Return (X, Y) of the center of cell containing provided text 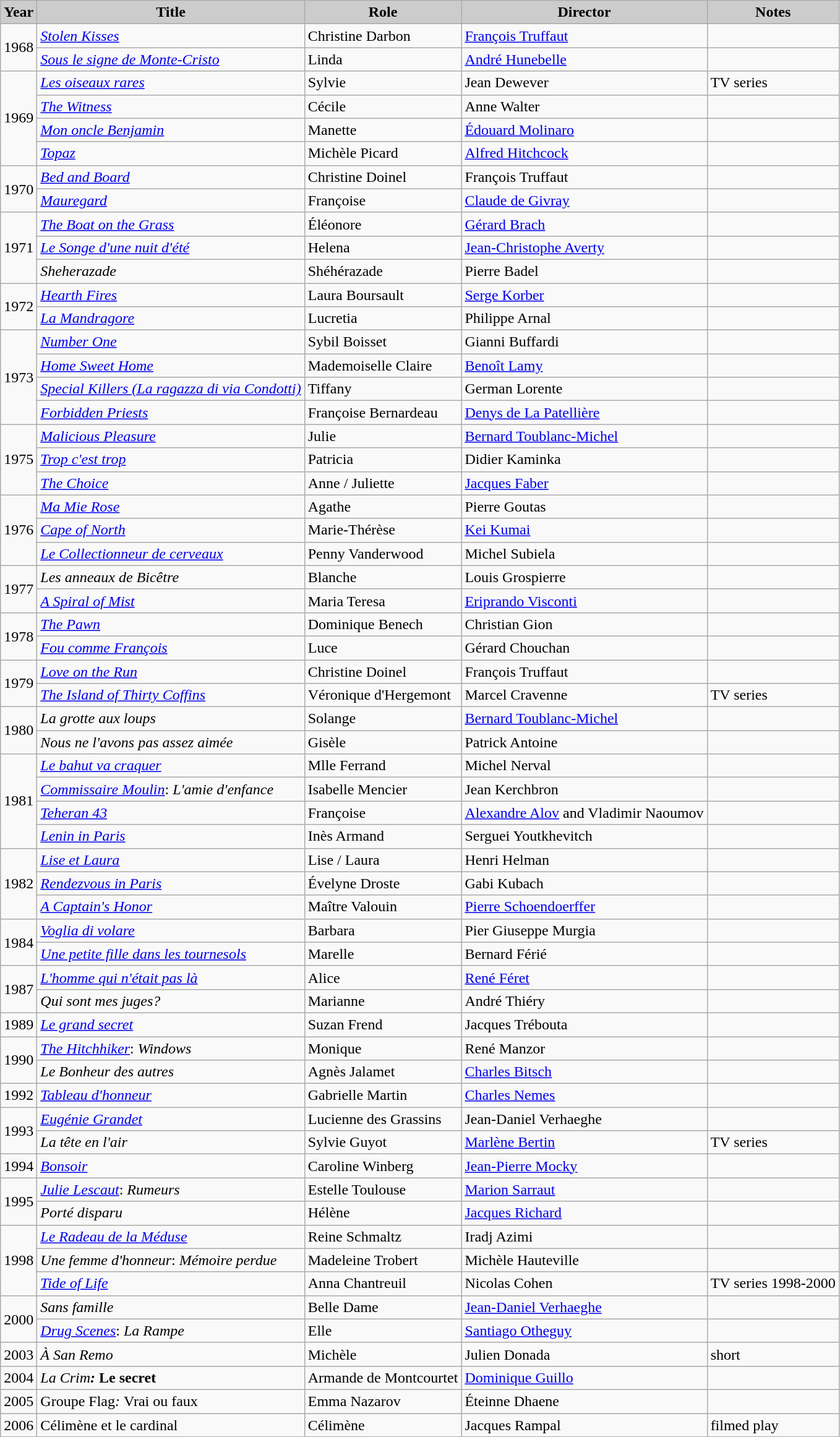
Hélène (383, 1213)
Pierre Badel (584, 271)
Director (584, 12)
2005 (19, 1401)
TV series 1998-2000 (773, 1284)
Jacques Trébouta (584, 1024)
Le grand secret (171, 1024)
Year (19, 12)
The Pawn (171, 624)
Suzan Frend (383, 1024)
Title (171, 12)
Éteinne Dhaene (584, 1401)
Inès Armand (383, 836)
Julie (383, 436)
Le Songe d'une nuit d'été (171, 247)
Célimène et le cardinal (171, 1425)
Lucienne des Grassins (383, 1119)
Gabrielle Martin (383, 1096)
The Island of Thirty Coffins (171, 695)
La grotte aux loups (171, 719)
Christine Darbon (383, 36)
Helena (383, 247)
Cape of North (171, 530)
Philippe Arnal (584, 319)
Lucretia (383, 319)
The Choice (171, 483)
Michèle Picard (383, 153)
1982 (19, 883)
2000 (19, 1319)
Jean Kerchbron (584, 789)
Qui sont mes juges? (171, 1001)
Une petite fille dans les tournesols (171, 954)
1977 (19, 589)
Denys de La Patellière (584, 413)
Charles Bitsch (584, 1072)
Christian Gion (584, 624)
Anne / Juliette (383, 483)
1976 (19, 530)
Le bahut va craquer (171, 766)
Pier Giuseppe Murgia (584, 930)
Kei Kumai (584, 530)
Alexandre Alov and Vladimir Naoumov (584, 813)
The Hitchhiker: Windows (171, 1049)
1992 (19, 1096)
Porté disparu (171, 1213)
Lenin in Paris (171, 836)
1979 (19, 683)
Santiago Otheguy (584, 1331)
Jean Dewever (584, 83)
Rendezvous in Paris (171, 883)
Forbidden Priests (171, 413)
Barbara (383, 930)
Françoise Bernardeau (383, 413)
Jacques Richard (584, 1213)
Serguei Youtkhevitch (584, 836)
Penny Vanderwood (383, 554)
Charles Nemes (584, 1096)
Les anneaux de Bicêtre (171, 577)
Michèle Hauteville (584, 1260)
1978 (19, 636)
René Manzor (584, 1049)
Gérard Chouchan (584, 648)
1984 (19, 942)
Commissaire Moulin: L'amie d'enfance (171, 789)
Estelle Toulouse (383, 1190)
Drug Scenes: La Rampe (171, 1331)
The Witness (171, 106)
Bonsoir (171, 1166)
Serge Korber (584, 295)
Didier Kaminka (584, 460)
2003 (19, 1354)
Marlène Bertin (584, 1143)
1990 (19, 1060)
Julien Donada (584, 1354)
Teheran 43 (171, 813)
Édouard Molinaro (584, 130)
Patricia (383, 460)
Sheherazade (171, 271)
Fou comme François (171, 648)
Malicious Pleasure (171, 436)
Marie-Thérèse (383, 530)
1995 (19, 1201)
Reine Schmaltz (383, 1237)
Love on the Run (171, 671)
Jean-Christophe Averty (584, 247)
1993 (19, 1131)
Special Killers (La ragazza di via Condotti) (171, 389)
1971 (19, 247)
Isabelle Mencier (383, 789)
1998 (19, 1260)
Number One (171, 342)
Évelyne Droste (383, 883)
Michel Subiela (584, 554)
2004 (19, 1378)
Sylvie (383, 83)
Bed and Board (171, 177)
Marcel Cravenne (584, 695)
André Thiéry (584, 1001)
1989 (19, 1024)
Iradj Azimi (584, 1237)
Eugénie Grandet (171, 1119)
Gérard Brach (584, 224)
Armande de Montcourtet (383, 1378)
Trop c'est trop (171, 460)
Benoît Lamy (584, 366)
Michèle (383, 1354)
1968 (19, 48)
Éléonore (383, 224)
Role (383, 12)
Home Sweet Home (171, 366)
Patrick Antoine (584, 742)
Caroline Winberg (383, 1166)
Stolen Kisses (171, 36)
L'homme qui n'était pas là (171, 977)
Mauregard (171, 200)
A Spiral of Mist (171, 601)
Eriprando Visconti (584, 601)
1980 (19, 731)
Mlle Ferrand (383, 766)
Bernard Férié (584, 954)
Gianni Buffardi (584, 342)
1975 (19, 460)
Shéhérazade (383, 271)
Belle Dame (383, 1307)
Mon oncle Benjamin (171, 130)
Marelle (383, 954)
Anna Chantreuil (383, 1284)
Agathe (383, 507)
Sans famille (171, 1307)
Julie Lescaut: Rumeurs (171, 1190)
Solange (383, 719)
Dominique Guillo (584, 1378)
La Mandragore (171, 319)
Agnès Jalamet (383, 1072)
Cécile (383, 106)
À San Remo (171, 1354)
Jean-Pierre Mocky (584, 1166)
Manette (383, 130)
Véronique d'Hergemont (383, 695)
Mademoiselle Claire (383, 366)
Lise / Laura (383, 860)
short (773, 1354)
Le Radeau de la Méduse (171, 1237)
Célimène (383, 1425)
Topaz (171, 153)
1969 (19, 118)
Alice (383, 977)
1994 (19, 1166)
A Captain's Honor (171, 907)
La tête en l'air (171, 1143)
1970 (19, 189)
Madeleine Trobert (383, 1260)
Tiffany (383, 389)
Maître Valouin (383, 907)
Linda (383, 59)
Voglia di volare (171, 930)
Laura Boursault (383, 295)
Dominique Benech (383, 624)
Louis Grospierre (584, 577)
Sybil Boisset (383, 342)
1987 (19, 989)
René Féret (584, 977)
Pierre Schoendoerffer (584, 907)
Alfred Hitchcock (584, 153)
Le Bonheur des autres (171, 1072)
Une femme d'honneur: Mémoire perdue (171, 1260)
1973 (19, 377)
Tableau d'honneur (171, 1096)
Luce (383, 648)
Blanche (383, 577)
Gabi Kubach (584, 883)
Sous le signe de Monte-Cristo (171, 59)
Monique (383, 1049)
Pierre Goutas (584, 507)
1972 (19, 307)
The Boat on the Grass (171, 224)
Sylvie Guyot (383, 1143)
André Hunebelle (584, 59)
Elle (383, 1331)
filmed play (773, 1425)
1981 (19, 801)
Groupe Flag: Vrai ou faux (171, 1401)
Maria Teresa (383, 601)
Nicolas Cohen (584, 1284)
2006 (19, 1425)
Michel Nerval (584, 766)
Claude de Givray (584, 200)
Tide of Life (171, 1284)
Henri Helman (584, 860)
Marianne (383, 1001)
Jacques Rampal (584, 1425)
Jacques Faber (584, 483)
Gisèle (383, 742)
La Crim: Le secret (171, 1378)
Anne Walter (584, 106)
German Lorente (584, 389)
Notes (773, 12)
Nous ne l'avons pas assez aimée (171, 742)
Lise et Laura (171, 860)
Les oiseaux rares (171, 83)
Le Collectionneur de cerveaux (171, 554)
Ma Mie Rose (171, 507)
Hearth Fires (171, 295)
Marion Sarraut (584, 1190)
Emma Nazarov (383, 1401)
